Capture the cell that displays the provided text and extract its (X, Y) central coordinate. 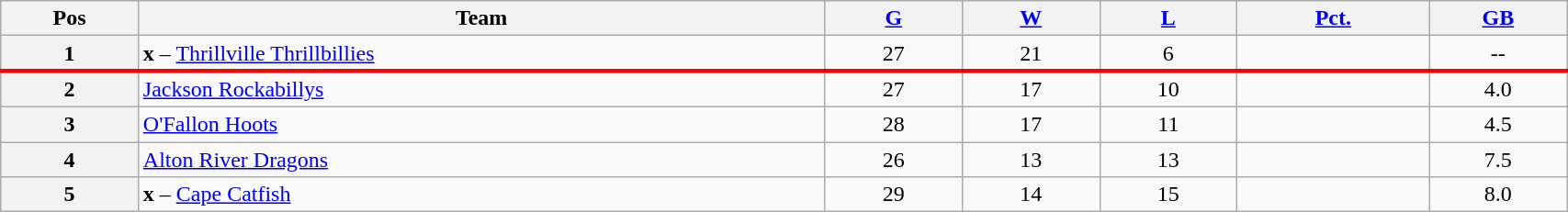
GB (1498, 18)
26 (894, 159)
Pct. (1334, 18)
-- (1498, 53)
Team (481, 18)
W (1032, 18)
28 (894, 124)
6 (1168, 53)
O'Fallon Hoots (481, 124)
14 (1032, 195)
x – Cape Catfish (481, 195)
7.5 (1498, 159)
G (894, 18)
Pos (70, 18)
Alton River Dragons (481, 159)
21 (1032, 53)
2 (70, 89)
4.0 (1498, 89)
29 (894, 195)
11 (1168, 124)
3 (70, 124)
1 (70, 53)
L (1168, 18)
4.5 (1498, 124)
15 (1168, 195)
x – Thrillville Thrillbillies (481, 53)
8.0 (1498, 195)
4 (70, 159)
5 (70, 195)
Jackson Rockabillys (481, 89)
10 (1168, 89)
